Search for the cell housing the specified text and yield its [x, y] center coordinate. 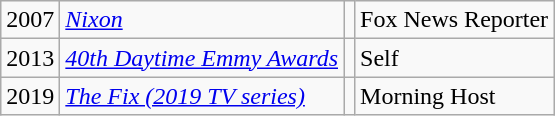
Fox News Reporter [454, 20]
2007 [30, 20]
2019 [30, 96]
Morning Host [454, 96]
40th Daytime Emmy Awards [202, 58]
Nixon [202, 20]
The Fix (2019 TV series) [202, 96]
2013 [30, 58]
Self [454, 58]
